Return (X, Y) of the center of cell containing provided text 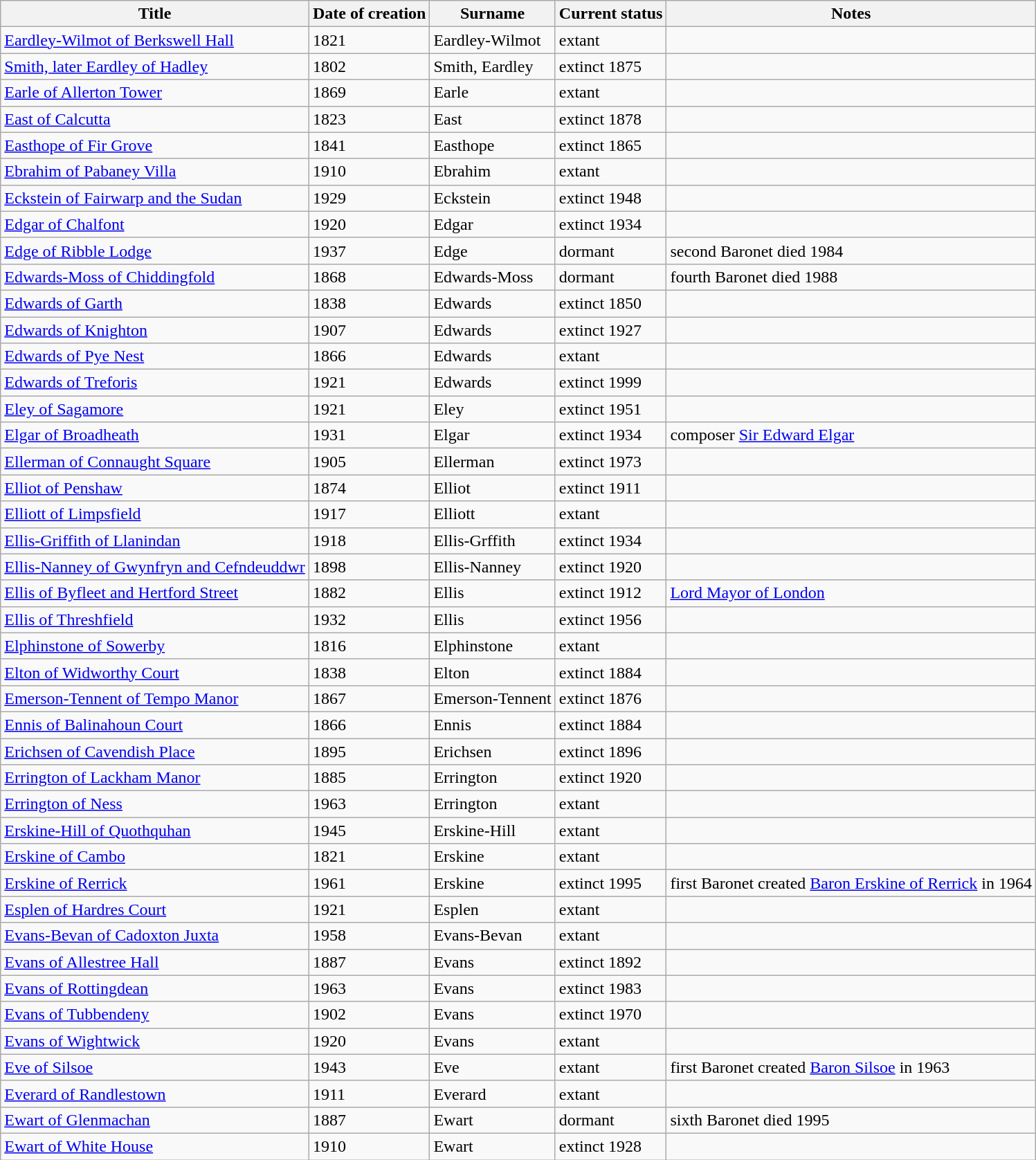
Edge (493, 251)
sixth Baronet died 1995 (851, 1120)
1958 (370, 936)
1874 (370, 488)
Evans-Bevan of Cadoxton Juxta (155, 936)
Eardley-Wilmot (493, 40)
Edwards of Treforis (155, 383)
extinct 1956 (610, 619)
Elliott (493, 514)
Ennis (493, 725)
extinct 1850 (610, 303)
Eley of Sagamore (155, 409)
Evans of Rottingdean (155, 988)
1911 (370, 1094)
first Baronet created Baron Erskine of Rerrick in 1964 (851, 883)
Evans of Allestree Hall (155, 962)
Ellis of Threshfield (155, 619)
extinct 1911 (610, 488)
1945 (370, 831)
Ebrahim of Pabaney Villa (155, 172)
1943 (370, 1067)
Smith, later Eardley of Hadley (155, 66)
Erskine-Hill (493, 831)
Elton (493, 672)
Ellis-Griffith of Llanindan (155, 541)
Emerson-Tennent (493, 698)
1907 (370, 330)
Title (155, 14)
1917 (370, 514)
Elton of Widworthy Court (155, 672)
Current status (610, 14)
Eckstein (493, 198)
Surname (493, 14)
1869 (370, 93)
Ellis of Byfleet and Hertford Street (155, 593)
1816 (370, 646)
extinct 1970 (610, 1015)
1823 (370, 119)
Evans of Tubbendeny (155, 1015)
1902 (370, 1015)
Everard (493, 1094)
extinct 1876 (610, 698)
Edwards-Moss of Chiddingfold (155, 277)
Elliot (493, 488)
Easthope of Fir Grove (155, 145)
Edwards-Moss (493, 277)
Elliott of Limpsfield (155, 514)
fourth Baronet died 1988 (851, 277)
extinct 1878 (610, 119)
Evans of Wightwick (155, 1041)
1841 (370, 145)
Date of creation (370, 14)
extinct 1875 (610, 66)
first Baronet created Baron Silsoe in 1963 (851, 1067)
Emerson-Tennent of Tempo Manor (155, 698)
Ebrahim (493, 172)
Ellerman (493, 462)
extinct 1951 (610, 409)
Edwards of Garth (155, 303)
1905 (370, 462)
1929 (370, 198)
Ewart of Glenmachan (155, 1120)
Elgar (493, 435)
Errington of Lackham Manor (155, 778)
1867 (370, 698)
Everard of Randlestown (155, 1094)
1918 (370, 541)
1961 (370, 883)
1802 (370, 66)
Eckstein of Fairwarp and the Sudan (155, 198)
extinct 1865 (610, 145)
extinct 1973 (610, 462)
extinct 1928 (610, 1146)
Edgar (493, 224)
extinct 1896 (610, 751)
East (493, 119)
Erskine of Rerrick (155, 883)
Erskine of Cambo (155, 857)
1885 (370, 778)
Edwards of Pye Nest (155, 356)
Lord Mayor of London (851, 593)
Errington of Ness (155, 804)
Ellerman of Connaught Square (155, 462)
Edgar of Chalfont (155, 224)
second Baronet died 1984 (851, 251)
Elphinstone (493, 646)
Ewart of White House (155, 1146)
extinct 1983 (610, 988)
Eley (493, 409)
1898 (370, 567)
Elgar of Broadheath (155, 435)
Elphinstone of Sowerby (155, 646)
Eve of Silsoe (155, 1067)
composer Sir Edward Elgar (851, 435)
Easthope (493, 145)
1932 (370, 619)
Elliot of Penshaw (155, 488)
1882 (370, 593)
Earle (493, 93)
1895 (370, 751)
Ellis-Nanney (493, 567)
Edwards of Knighton (155, 330)
extinct 1892 (610, 962)
1931 (370, 435)
extinct 1995 (610, 883)
Ellis-Grffith (493, 541)
East of Calcutta (155, 119)
extinct 1912 (610, 593)
Erskine-Hill of Quothquhan (155, 831)
Esplen of Hardres Court (155, 909)
Eve (493, 1067)
Ellis-Nanney of Gwynfryn and Cefndeuddwr (155, 567)
Evans-Bevan (493, 936)
Erichsen (493, 751)
Eardley-Wilmot of Berkswell Hall (155, 40)
extinct 1999 (610, 383)
Ennis of Balinahoun Court (155, 725)
Edge of Ribble Lodge (155, 251)
Erichsen of Cavendish Place (155, 751)
Esplen (493, 909)
Smith, Eardley (493, 66)
extinct 1948 (610, 198)
extinct 1927 (610, 330)
1868 (370, 277)
1937 (370, 251)
Notes (851, 14)
Earle of Allerton Tower (155, 93)
